Scan for the cell matching the given text and deliver its (X, Y) coordinate at center. 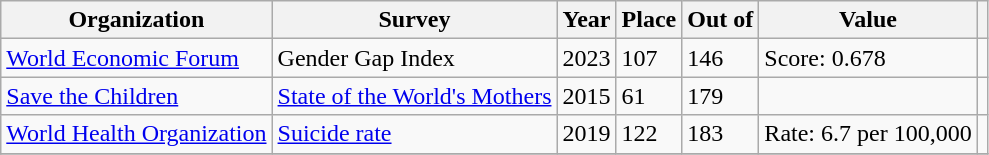
Year (586, 20)
2019 (586, 134)
World Health Organization (136, 134)
2023 (586, 58)
61 (649, 96)
179 (720, 96)
Survey (414, 20)
146 (720, 58)
State of the World's Mothers (414, 96)
Place (649, 20)
Gender Gap Index (414, 58)
Value (868, 20)
107 (649, 58)
Score: 0.678 (868, 58)
Suicide rate (414, 134)
2015 (586, 96)
Organization (136, 20)
183 (720, 134)
Rate: 6.7 per 100,000 (868, 134)
Save the Children (136, 96)
World Economic Forum (136, 58)
122 (649, 134)
Out of (720, 20)
